Pinpoint the cell where the given text exists, returning its [X, Y] midpoint coordinate. 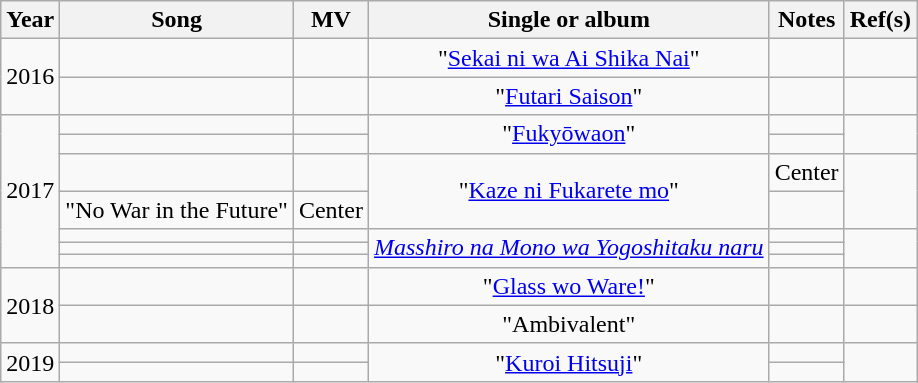
"No War in the Future" [177, 210]
"Kuroi Hitsuji" [568, 362]
Notes [806, 20]
2017 [30, 191]
Masshiro na Mono wa Yogoshitaku naru [568, 248]
2019 [30, 362]
"Ambivalent" [568, 324]
"Fukyōwaon" [568, 134]
Single or album [568, 20]
Year [30, 20]
"Sekai ni wa Ai Shika Nai" [568, 58]
Song [177, 20]
2018 [30, 305]
MV [330, 20]
"Futari Saison" [568, 96]
2016 [30, 77]
Ref(s) [880, 20]
"Kaze ni Fukarete mo" [568, 191]
"Glass wo Ware!" [568, 286]
